Provide the [x, y] coordinate of the cell's center where the given text is located.  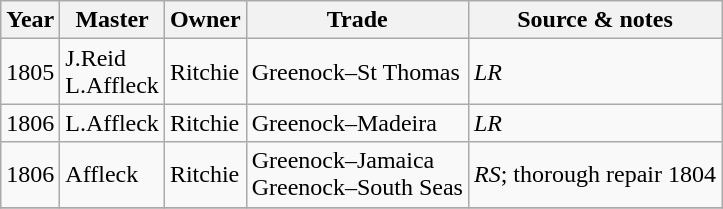
Trade [357, 20]
1805 [30, 72]
Source & notes [594, 20]
Greenock–JamaicaGreenock–South Seas [357, 174]
J.ReidL.Affleck [112, 72]
Greenock–Madeira [357, 123]
Year [30, 20]
L.Affleck [112, 123]
Master [112, 20]
RS; thorough repair 1804 [594, 174]
Affleck [112, 174]
Owner [205, 20]
Greenock–St Thomas [357, 72]
